Return [X, Y] of the center of cell containing provided text 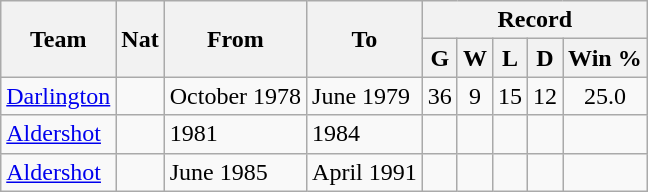
W [474, 58]
9 [474, 96]
D [544, 58]
April 1991 [365, 172]
June 1979 [365, 96]
1984 [365, 134]
Team [58, 39]
15 [510, 96]
To [365, 39]
L [510, 58]
June 1985 [235, 172]
G [440, 58]
12 [544, 96]
25.0 [606, 96]
Darlington [58, 96]
Win % [606, 58]
Nat [140, 39]
Record [534, 20]
October 1978 [235, 96]
From [235, 39]
1981 [235, 134]
36 [440, 96]
